Detect which cell encompasses the target text, then output its (x, y) center coordinate. 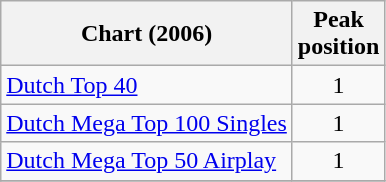
Peakposition (338, 34)
Dutch Mega Top 100 Singles (147, 123)
Dutch Mega Top 50 Airplay (147, 161)
Dutch Top 40 (147, 85)
Chart (2006) (147, 34)
